Output the [X, Y] coordinate of the center of the cell containing the given text.  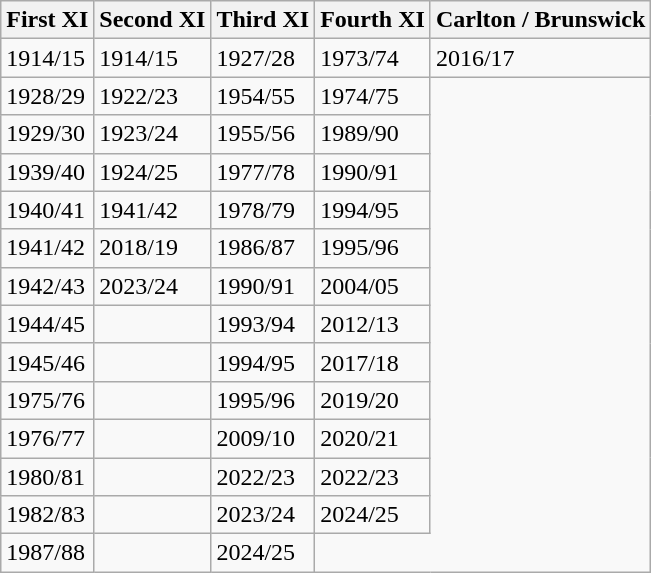
2018/19 [152, 248]
1945/46 [48, 362]
2004/05 [373, 286]
2012/13 [373, 324]
1928/29 [48, 96]
1929/30 [48, 134]
1986/87 [263, 248]
1927/28 [263, 58]
Third XI [263, 20]
1955/56 [263, 134]
1993/94 [263, 324]
1975/76 [48, 400]
1976/77 [48, 438]
First XI [48, 20]
1974/75 [373, 96]
Fourth XI [373, 20]
1954/55 [263, 96]
2009/10 [263, 438]
1942/43 [48, 286]
1973/74 [373, 58]
1944/45 [48, 324]
2017/18 [373, 362]
1940/41 [48, 210]
2020/21 [373, 438]
1923/24 [152, 134]
2019/20 [373, 400]
1939/40 [48, 172]
1978/79 [263, 210]
1982/83 [48, 515]
1977/78 [263, 172]
1989/90 [373, 134]
2016/17 [540, 58]
1922/23 [152, 96]
1987/88 [48, 553]
1980/81 [48, 477]
1924/25 [152, 172]
Carlton / Brunswick [540, 20]
Second XI [152, 20]
